Locate the cell with the specified text and output its [X, Y] center coordinate. 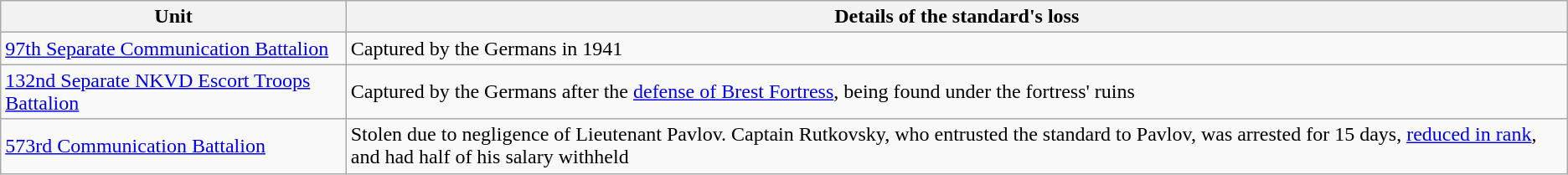
132nd Separate NKVD Escort Troops Battalion [173, 92]
573rd Communication Battalion [173, 146]
Captured by the Germans after the defense of Brest Fortress, being found under the fortress' ruins [957, 92]
Unit [173, 17]
Details of the standard's loss [957, 17]
97th Separate Communication Battalion [173, 49]
Captured by the Germans in 1941 [957, 49]
